Return (x, y) of the center of cell containing provided text 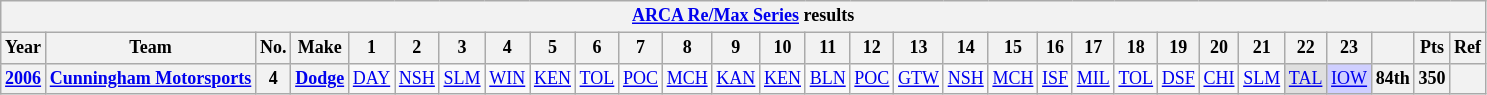
17 (1093, 48)
TAL (1306, 78)
5 (553, 48)
6 (596, 48)
IOW (1350, 78)
GTW (919, 78)
Ref (1468, 48)
MIL (1093, 78)
14 (966, 48)
2006 (24, 78)
DAY (371, 78)
ISF (1056, 78)
84th (1392, 78)
19 (1178, 48)
CHI (1219, 78)
16 (1056, 48)
18 (1136, 48)
10 (783, 48)
3 (462, 48)
12 (872, 48)
Cunningham Motorsports (150, 78)
KAN (736, 78)
7 (641, 48)
9 (736, 48)
Pts (1432, 48)
ARCA Re/Max Series results (744, 16)
23 (1350, 48)
Year (24, 48)
DSF (1178, 78)
Make (320, 48)
Dodge (320, 78)
No. (274, 48)
21 (1262, 48)
1 (371, 48)
Team (150, 48)
11 (828, 48)
20 (1219, 48)
8 (687, 48)
13 (919, 48)
22 (1306, 48)
350 (1432, 78)
15 (1013, 48)
WIN (508, 78)
BLN (828, 78)
2 (418, 48)
